For the text-containing cell, return its midpoint in [X, Y] coordinate format. 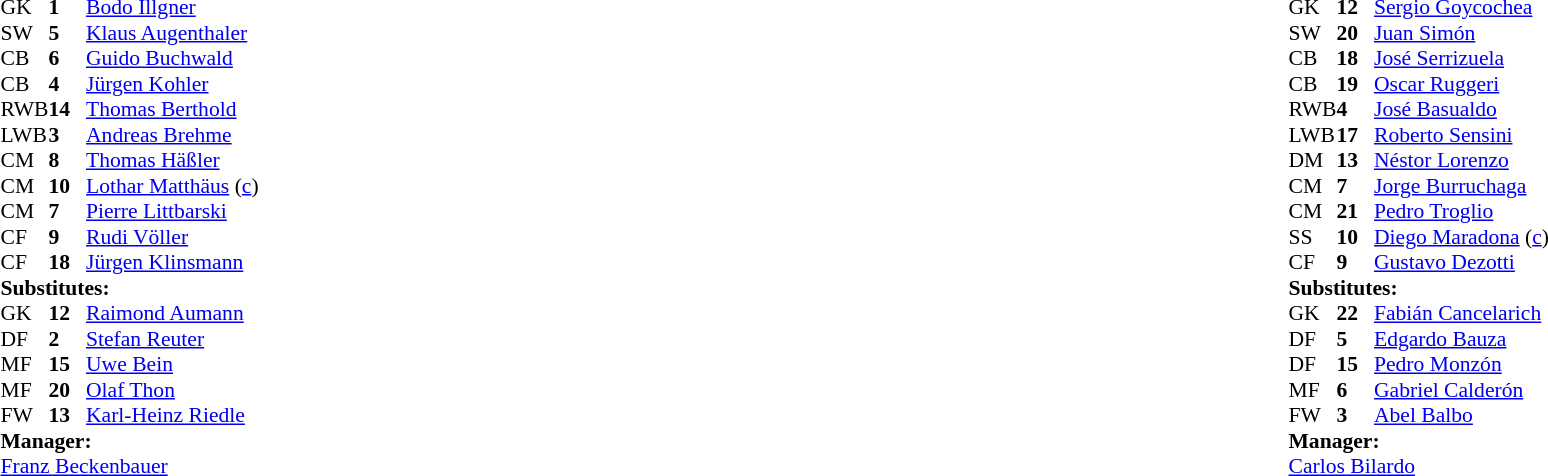
2 [67, 339]
Rudi Völler [172, 237]
Thomas Häßler [172, 161]
Guido Buchwald [172, 59]
SS [1312, 237]
Pierre Littbarski [172, 211]
Andreas Brehme [172, 135]
Olaf Thon [172, 390]
Thomas Berthold [172, 109]
Substitutes: [129, 288]
22 [1355, 313]
Karl-Heinz Riedle [172, 415]
Jürgen Kohler [172, 84]
Klaus Augenthaler [172, 33]
21 [1355, 211]
Lothar Matthäus (c) [172, 186]
Uwe Bein [172, 365]
Jürgen Klinsmann [172, 263]
Manager: [129, 441]
DM [1312, 161]
17 [1355, 135]
19 [1355, 84]
Raimond Aumann [172, 313]
12 [67, 313]
14 [67, 109]
8 [67, 161]
Stefan Reuter [172, 339]
